Identify which cell holds the provided text, then report its (X, Y) central coordinate. 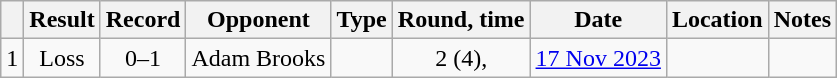
Opponent (258, 20)
Notes (802, 20)
Adam Brooks (258, 58)
1 (12, 58)
0–1 (143, 58)
2 (4), (461, 58)
Date (598, 20)
Result (62, 20)
Round, time (461, 20)
Type (362, 20)
Location (717, 20)
Loss (62, 58)
Record (143, 20)
17 Nov 2023 (598, 58)
